Determine the [X, Y] coordinate at the center of the cell enclosing the given text.  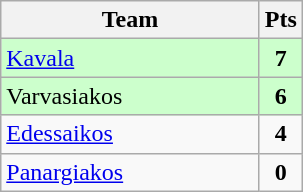
7 [280, 58]
4 [280, 134]
Varvasiakos [130, 96]
6 [280, 96]
0 [280, 172]
Edessaikos [130, 134]
Panargiakos [130, 172]
Kavala [130, 58]
Pts [280, 20]
Team [130, 20]
